Locate the cell with the specified text and output its (x, y) center coordinate. 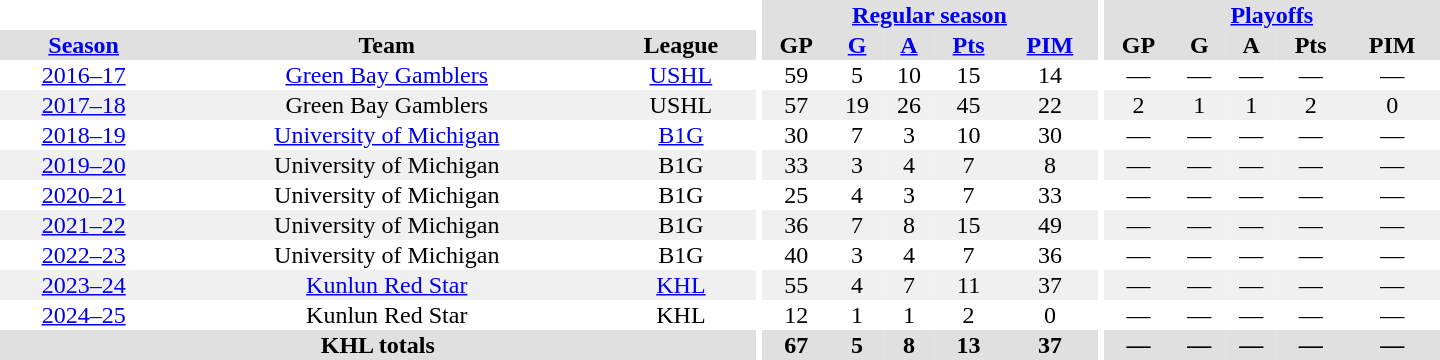
22 (1050, 105)
2017–18 (84, 105)
Team (386, 45)
14 (1050, 75)
59 (796, 75)
League (680, 45)
25 (796, 195)
67 (796, 345)
2024–25 (84, 315)
55 (796, 285)
Playoffs (1272, 15)
40 (796, 255)
26 (909, 105)
12 (796, 315)
2016–17 (84, 75)
11 (968, 285)
19 (857, 105)
2021–22 (84, 225)
2023–24 (84, 285)
2020–21 (84, 195)
2019–20 (84, 165)
57 (796, 105)
49 (1050, 225)
45 (968, 105)
KHL totals (378, 345)
13 (968, 345)
Season (84, 45)
2018–19 (84, 135)
2022–23 (84, 255)
Regular season (929, 15)
